Provide the (x, y) coordinate of the cell's center where the given text is located.  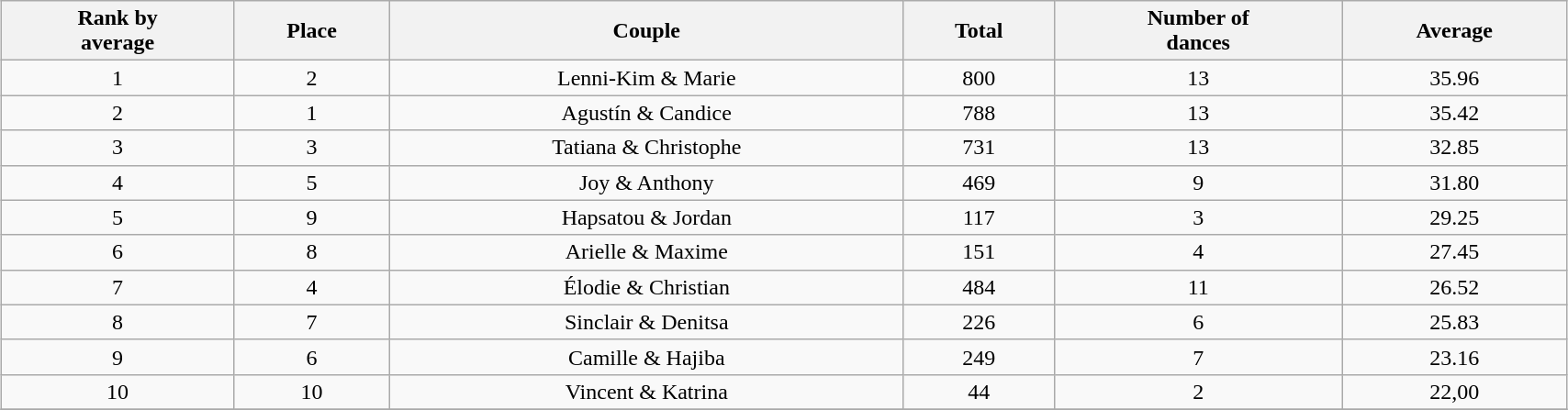
151 (979, 252)
Place (312, 31)
Vincent & Katrina (646, 392)
Lenni-Kim & Marie (646, 78)
249 (979, 357)
788 (979, 113)
29.25 (1454, 217)
800 (979, 78)
Camille & Hajiba (646, 357)
26.52 (1454, 287)
25.83 (1454, 322)
44 (979, 392)
Couple (646, 31)
Agustín & Candice (646, 113)
731 (979, 148)
Tatiana & Christophe (646, 148)
Élodie & Christian (646, 287)
Average (1454, 31)
484 (979, 287)
Arielle & Maxime (646, 252)
Rank byaverage (118, 31)
117 (979, 217)
Total (979, 31)
226 (979, 322)
469 (979, 183)
22,00 (1454, 392)
Sinclair & Denitsa (646, 322)
27.45 (1454, 252)
23.16 (1454, 357)
Number of dances (1198, 31)
32.85 (1454, 148)
11 (1198, 287)
31.80 (1454, 183)
35.96 (1454, 78)
35.42 (1454, 113)
Hapsatou & Jordan (646, 217)
Joy & Anthony (646, 183)
